Pinpoint the cell where the given text exists, returning its [X, Y] midpoint coordinate. 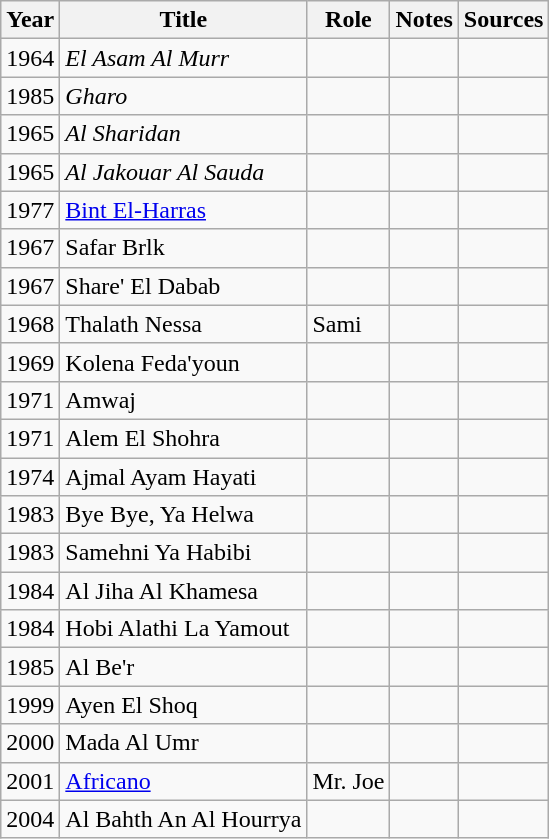
Year [30, 20]
Amwaj [184, 400]
Kolena Feda'youn [184, 362]
2001 [30, 781]
Africano [184, 781]
1968 [30, 324]
2000 [30, 743]
Role [348, 20]
Al Be'r [184, 667]
1969 [30, 362]
Title [184, 20]
1999 [30, 705]
Al Sharidan [184, 134]
1964 [30, 58]
Ayen El Shoq [184, 705]
Safar Brlk [184, 248]
1977 [30, 210]
Ajmal Ayam Hayati [184, 477]
Al Jiha Al Khamesa [184, 591]
Mr. Joe [348, 781]
Bye Bye, Ya Helwa [184, 515]
Sources [504, 20]
Notes [424, 20]
Bint El-Harras [184, 210]
Alem El Shohra [184, 438]
Sami [348, 324]
Hobi Alathi La Yamout [184, 629]
Thalath Nessa [184, 324]
2004 [30, 819]
Al Jakouar Al Sauda [184, 172]
Al Bahth An Al Hourrya [184, 819]
Gharo [184, 96]
Mada Al Umr [184, 743]
El Asam Al Murr [184, 58]
Share' El Dabab [184, 286]
Samehni Ya Habibi [184, 553]
1974 [30, 477]
